Locate the cell with the specified text and output its (x, y) center coordinate. 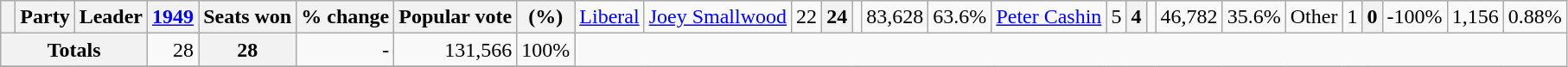
Party (45, 17)
- (346, 50)
1,156 (1475, 17)
100% (546, 50)
0 (1373, 17)
0.88% (1535, 17)
Totals (74, 50)
-100% (1414, 17)
Seats won (247, 17)
1949 (173, 17)
Peter Cashin (1049, 17)
% change (346, 17)
4 (1136, 17)
24 (837, 17)
83,628 (896, 17)
Liberal (609, 17)
46,782 (1189, 17)
Popular vote (456, 17)
Other (1314, 17)
35.6% (1253, 17)
63.6% (959, 17)
(%) (546, 17)
131,566 (456, 50)
1 (1352, 17)
22 (807, 17)
Joey Smallwood (717, 17)
Leader (111, 17)
5 (1117, 17)
